Return the (x, y) coordinate for the center point of the cell that contains the specified text.  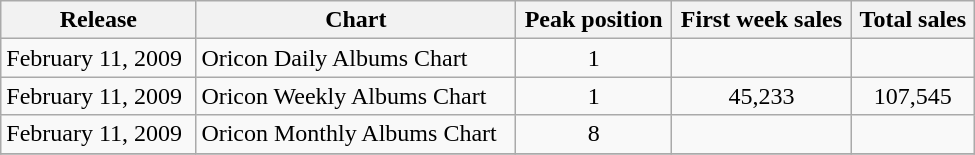
Oricon Daily Albums Chart (356, 58)
Oricon Weekly Albums Chart (356, 96)
45,233 (761, 96)
Oricon Monthly Albums Chart (356, 134)
107,545 (912, 96)
First week sales (761, 20)
Total sales (912, 20)
Release (98, 20)
8 (594, 134)
Peak position (594, 20)
Chart (356, 20)
